Capture the cell that displays the provided text and extract its (X, Y) central coordinate. 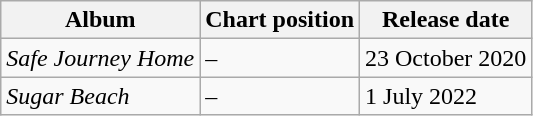
Safe Journey Home (100, 58)
Sugar Beach (100, 96)
23 October 2020 (446, 58)
Release date (446, 20)
Chart position (280, 20)
1 July 2022 (446, 96)
Album (100, 20)
